Determine the [x, y] coordinate at the center of the cell enclosing the given text.  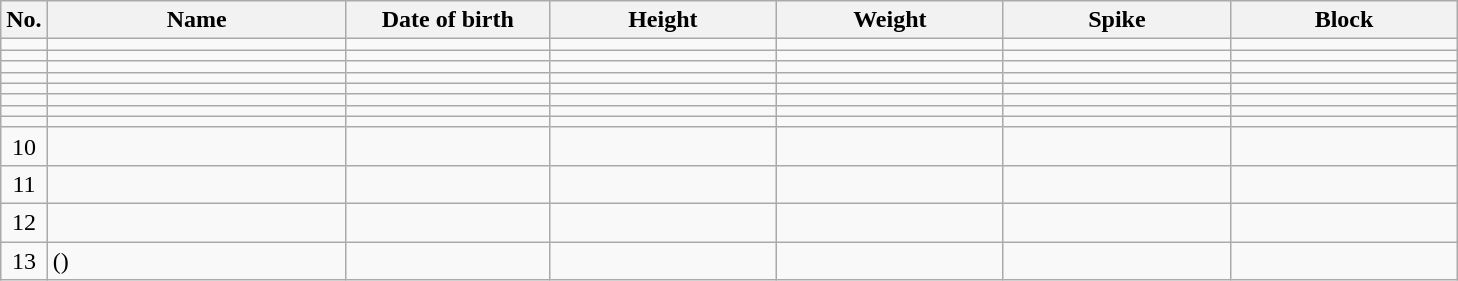
13 [24, 261]
Height [662, 20]
() [196, 261]
Block [1344, 20]
Spike [1116, 20]
Name [196, 20]
12 [24, 222]
10 [24, 146]
11 [24, 184]
Weight [890, 20]
Date of birth [448, 20]
No. [24, 20]
